Capture the cell that displays the provided text and extract its (X, Y) central coordinate. 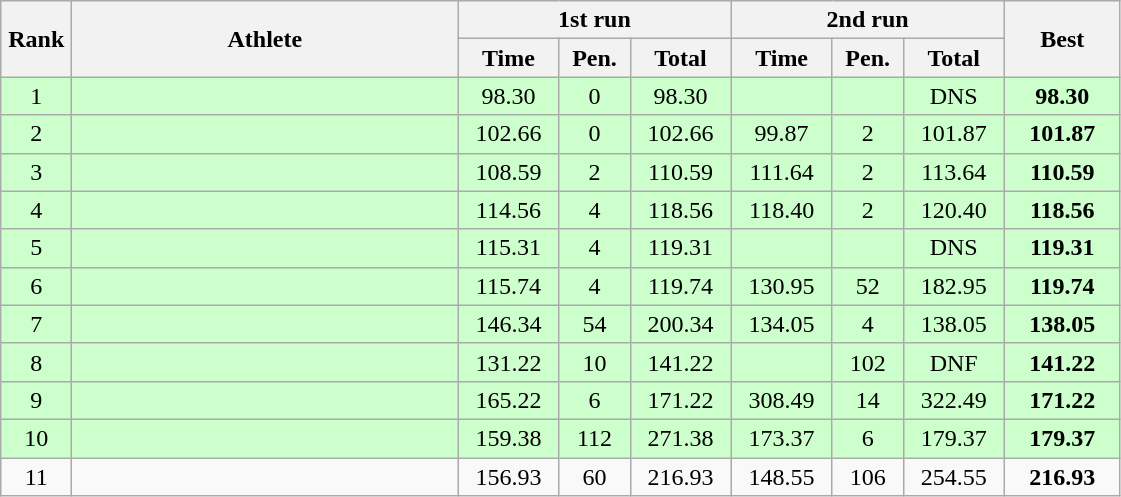
99.87 (782, 134)
308.49 (782, 400)
254.55 (954, 477)
115.31 (508, 248)
9 (36, 400)
1 (36, 96)
148.55 (782, 477)
118.40 (782, 210)
Athlete (265, 39)
7 (36, 324)
108.59 (508, 172)
60 (594, 477)
5 (36, 248)
182.95 (954, 286)
115.74 (508, 286)
271.38 (680, 438)
114.56 (508, 210)
Best (1062, 39)
2nd run (868, 20)
130.95 (782, 286)
8 (36, 362)
159.38 (508, 438)
134.05 (782, 324)
DNF (954, 362)
111.64 (782, 172)
106 (868, 477)
102 (868, 362)
52 (868, 286)
112 (594, 438)
165.22 (508, 400)
131.22 (508, 362)
173.37 (782, 438)
120.40 (954, 210)
1st run (594, 20)
3 (36, 172)
11 (36, 477)
146.34 (508, 324)
322.49 (954, 400)
156.93 (508, 477)
200.34 (680, 324)
113.64 (954, 172)
Rank (36, 39)
14 (868, 400)
54 (594, 324)
